Detect which cell encompasses the target text, then output its (x, y) center coordinate. 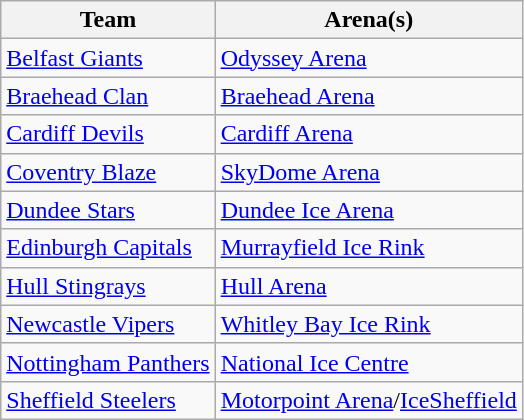
Cardiff Arena (368, 134)
Braehead Arena (368, 96)
Belfast Giants (108, 58)
Cardiff Devils (108, 134)
Hull Arena (368, 286)
Edinburgh Capitals (108, 248)
Coventry Blaze (108, 172)
Motorpoint Arena/IceSheffield (368, 400)
Braehead Clan (108, 96)
Odyssey Arena (368, 58)
Murrayfield Ice Rink (368, 248)
Team (108, 20)
SkyDome Arena (368, 172)
Whitley Bay Ice Rink (368, 324)
National Ice Centre (368, 362)
Hull Stingrays (108, 286)
Dundee Ice Arena (368, 210)
Nottingham Panthers (108, 362)
Newcastle Vipers (108, 324)
Dundee Stars (108, 210)
Arena(s) (368, 20)
Sheffield Steelers (108, 400)
